Identify which cell holds the provided text, then report its [X, Y] central coordinate. 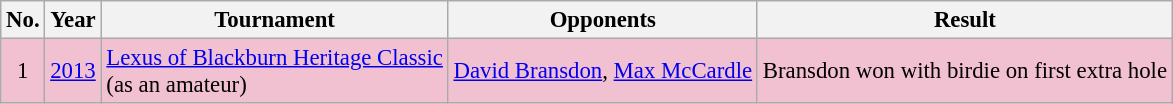
Year [73, 20]
2013 [73, 72]
No. [23, 20]
Tournament [274, 20]
David Bransdon, Max McCardle [602, 72]
Lexus of Blackburn Heritage Classic(as an amateur) [274, 72]
Opponents [602, 20]
1 [23, 72]
Result [964, 20]
Bransdon won with birdie on first extra hole [964, 72]
